Identify which cell holds the provided text, then report its [x, y] central coordinate. 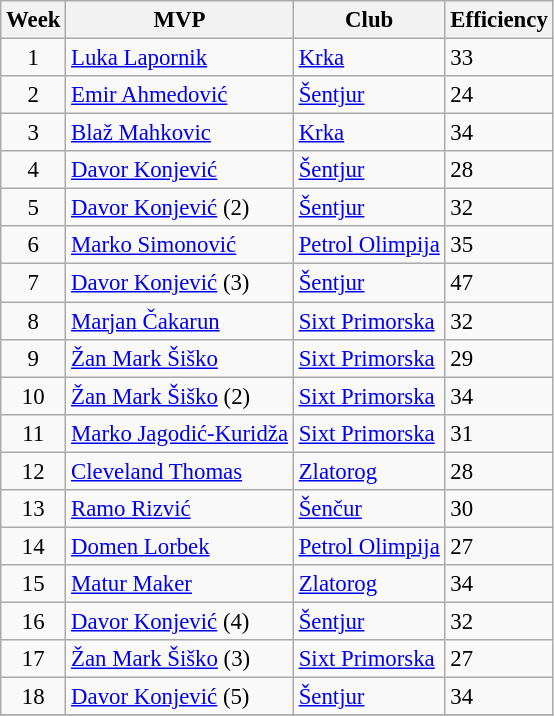
1 [34, 58]
30 [499, 509]
Šenčur [369, 509]
9 [34, 358]
MVP [180, 20]
13 [34, 509]
10 [34, 396]
Davor Konjević (3) [180, 283]
35 [499, 245]
2 [34, 95]
Emir Ahmedović [180, 95]
17 [34, 659]
Domen Lorbek [180, 546]
Luka Lapornik [180, 58]
7 [34, 283]
Matur Maker [180, 584]
29 [499, 358]
24 [499, 95]
Efficiency [499, 20]
Blaž Mahkovic [180, 133]
Club [369, 20]
5 [34, 208]
31 [499, 433]
Week [34, 20]
3 [34, 133]
Žan Mark Šiško (2) [180, 396]
12 [34, 471]
14 [34, 546]
Marjan Čakarun [180, 321]
33 [499, 58]
11 [34, 433]
47 [499, 283]
6 [34, 245]
Marko Jagodić-Kuridža [180, 433]
Žan Mark Šiško (3) [180, 659]
Cleveland Thomas [180, 471]
Ramo Rizvić [180, 509]
4 [34, 170]
Davor Konjević (2) [180, 208]
8 [34, 321]
18 [34, 697]
15 [34, 584]
Žan Mark Šiško [180, 358]
16 [34, 621]
Marko Simonović [180, 245]
Davor Konjević (5) [180, 697]
Davor Konjević [180, 170]
Davor Konjević (4) [180, 621]
